Return the [x, y] coordinate for the center point of the cell that contains the specified text.  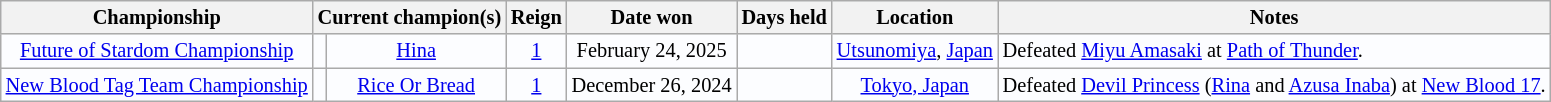
Tokyo, Japan [915, 85]
Current champion(s) [410, 17]
Date won [652, 17]
February 24, 2025 [652, 51]
December 26, 2024 [652, 85]
New Blood Tag Team Championship [157, 85]
Championship [157, 17]
Defeated Devil Princess (Rina and Azusa Inaba) at New Blood 17. [1274, 85]
Location [915, 17]
Hina [416, 51]
Rice Or Bread [416, 85]
Reign [536, 17]
Defeated Miyu Amasaki at Path of Thunder. [1274, 51]
Utsunomiya, Japan [915, 51]
Days held [784, 17]
Notes [1274, 17]
Future of Stardom Championship [157, 51]
